Find where the given text appears and provide that cell's center as (X, Y) coordinate. 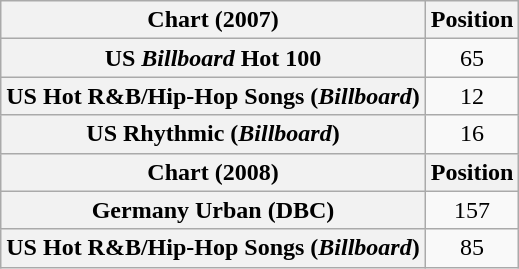
US Billboard Hot 100 (213, 58)
Chart (2008) (213, 172)
Germany Urban (DBC) (213, 210)
12 (472, 96)
85 (472, 248)
US Rhythmic (Billboard) (213, 134)
65 (472, 58)
Chart (2007) (213, 20)
16 (472, 134)
157 (472, 210)
